Capture the cell that displays the provided text and extract its (X, Y) central coordinate. 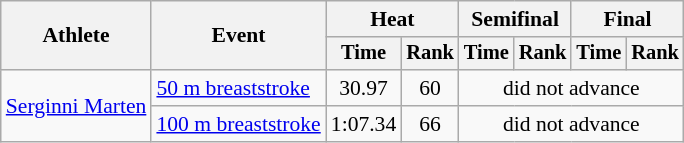
Event (238, 36)
Semifinal (515, 19)
50 m breaststroke (238, 88)
Final (627, 19)
100 m breaststroke (238, 124)
60 (430, 88)
Athlete (76, 36)
Serginni Marten (76, 106)
1:07.34 (364, 124)
66 (430, 124)
30.97 (364, 88)
Heat (392, 19)
